Locate the cell with the specified text and output its (x, y) center coordinate. 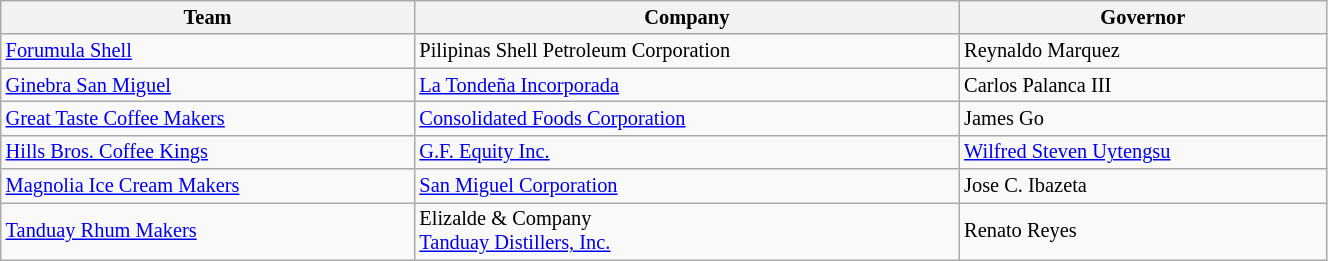
Wilfred Steven Uytengsu (1142, 152)
Team (208, 17)
Ginebra San Miguel (208, 85)
Forumula Shell (208, 51)
Carlos Palanca III (1142, 85)
James Go (1142, 118)
Tanduay Rhum Makers (208, 231)
Pilipinas Shell Petroleum Corporation (686, 51)
Company (686, 17)
Jose C. Ibazeta (1142, 186)
Great Taste Coffee Makers (208, 118)
Reynaldo Marquez (1142, 51)
La Tondeña Incorporada (686, 85)
Governor (1142, 17)
Magnolia Ice Cream Makers (208, 186)
G.F. Equity Inc. (686, 152)
Elizalde & Company Tanduay Distillers, Inc. (686, 231)
San Miguel Corporation (686, 186)
Renato Reyes (1142, 231)
Consolidated Foods Corporation (686, 118)
Hills Bros. Coffee Kings (208, 152)
